Extract the [X, Y] coordinate from the center of the cell holding the provided text.  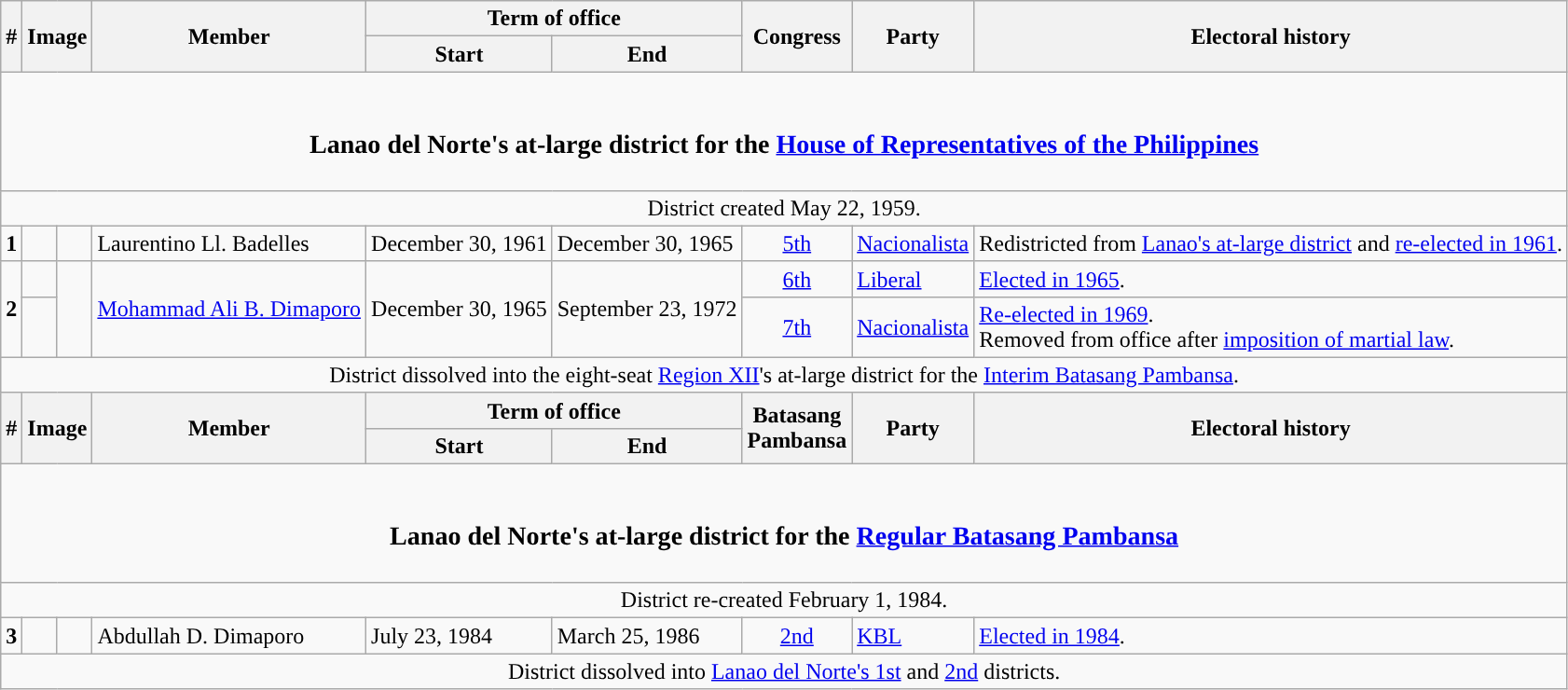
March 25, 1986 [647, 636]
District dissolved into the eight-seat Region XII's at-large district for the Interim Batasang Pambansa. [785, 375]
7th [797, 326]
July 23, 1984 [460, 636]
Lanao del Norte's at-large district for the House of Representatives of the Philippines [785, 131]
December 30, 1961 [460, 243]
3 [11, 636]
Lanao del Norte's at-large district for the Regular Batasang Pambansa [785, 524]
Elected in 1984. [1272, 636]
Mohammad Ali B. Dimaporo [229, 310]
District re-created February 1, 1984. [785, 600]
Redistricted from Lanao's at-large district and re-elected in 1961. [1272, 243]
1 [11, 243]
District dissolved into Lanao del Norte's 1st and 2nd districts. [785, 671]
Abdullah D. Dimaporo [229, 636]
6th [797, 279]
District created May 22, 1959. [785, 208]
Laurentino Ll. Badelles [229, 243]
BatasangPambansa [797, 428]
5th [797, 243]
2 [11, 310]
KBL [914, 636]
Congress [797, 36]
September 23, 1972 [647, 310]
2nd [797, 636]
Re-elected in 1969.Removed from office after imposition of martial law. [1272, 326]
Elected in 1965. [1272, 279]
Liberal [914, 279]
